Pinpoint the cell where the given text exists, returning its (x, y) midpoint coordinate. 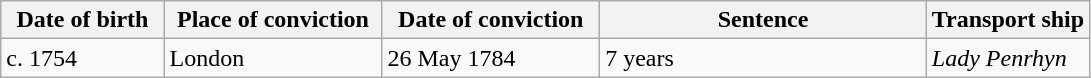
Date of birth (82, 20)
Lady Penrhyn (1008, 58)
Place of conviction (273, 20)
Sentence (764, 20)
26 May 1784 (491, 58)
7 years (764, 58)
Date of conviction (491, 20)
London (273, 58)
c. 1754 (82, 58)
Transport ship (1008, 20)
